For the text-containing cell, return its midpoint in [x, y] coordinate format. 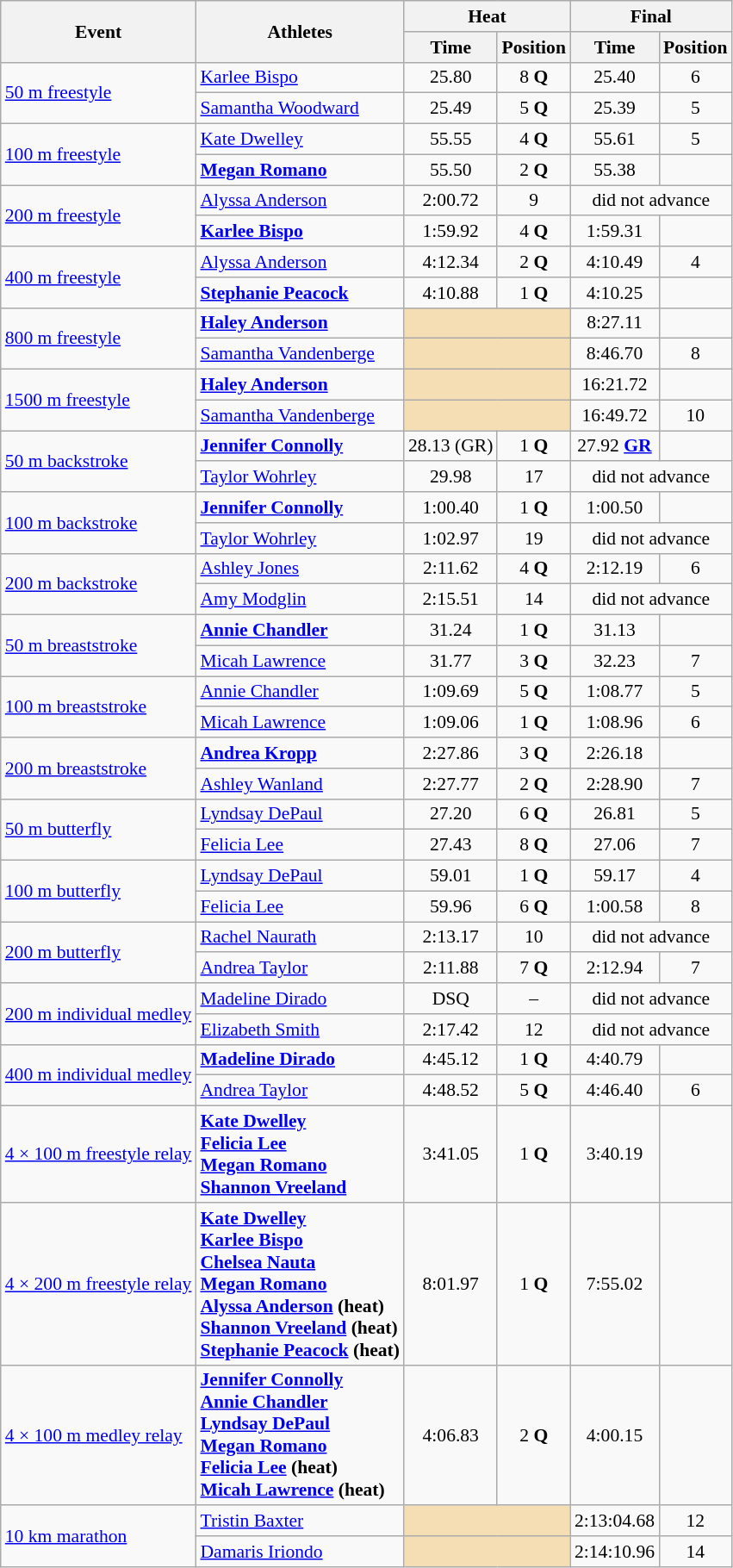
7:55.02 [615, 1284]
55.50 [450, 170]
1:59.31 [615, 232]
100 m breaststroke [98, 706]
2:27.86 [450, 753]
10 km marathon [98, 1537]
1:09.69 [450, 692]
4:10.25 [615, 293]
19 [533, 538]
100 m butterfly [98, 891]
55.61 [615, 140]
Amy Modglin [300, 600]
Ashley Wanland [300, 784]
3:41.05 [450, 1154]
25.80 [450, 78]
2:26.18 [615, 753]
Athletes [300, 31]
1:09.06 [450, 723]
59.01 [450, 876]
Kate Dwelley [300, 140]
4:45.12 [450, 1060]
DSQ [450, 999]
4:46.40 [615, 1091]
16:49.72 [615, 415]
50 m breaststroke [98, 646]
2:12.94 [615, 968]
Kate DwelleyKarlee BispoChelsea NautaMegan RomanoAlyssa Anderson (heat)Shannon Vreeland (heat)Stephanie Peacock (heat) [300, 1284]
800 m freestyle [98, 338]
4:10.88 [450, 293]
27.92 GR [615, 446]
Damaris Iriondo [300, 1552]
200 m breaststroke [98, 768]
Event [98, 31]
Final [651, 16]
1:59.92 [450, 232]
1:00.58 [615, 906]
17 [533, 477]
8:27.11 [615, 323]
27.20 [450, 814]
4:06.83 [450, 1435]
25.49 [450, 109]
1:00.50 [615, 507]
100 m freestyle [98, 155]
2:27.77 [450, 784]
25.40 [615, 78]
– [533, 999]
1:02.97 [450, 538]
32.23 [615, 661]
4 × 100 m freestyle relay [98, 1154]
4:12.34 [450, 262]
Megan Romano [300, 170]
200 m butterfly [98, 953]
2:12.19 [615, 569]
4 × 200 m freestyle relay [98, 1284]
8:46.70 [615, 354]
Kate DwelleyFelicia LeeMegan RomanoShannon Vreeland [300, 1154]
1:08.77 [615, 692]
2:17.42 [450, 1030]
31.13 [615, 631]
4 × 100 m medley relay [98, 1435]
100 m backstroke [98, 522]
59.96 [450, 906]
59.17 [615, 876]
29.98 [450, 477]
27.06 [615, 845]
50 m freestyle [98, 93]
Heat [488, 16]
Jennifer ConnollyAnnie ChandlerLyndsay DePaulMegan RomanoFelicia Lee (heat)Micah Lawrence (heat) [300, 1435]
1:00.40 [450, 507]
200 m backstroke [98, 584]
50 m butterfly [98, 829]
25.39 [615, 109]
31.77 [450, 661]
2:15.51 [450, 600]
2:00.72 [450, 201]
8:01.97 [450, 1284]
55.38 [615, 170]
1:08.96 [615, 723]
Tristin Baxter [300, 1521]
27.43 [450, 845]
400 m freestyle [98, 277]
200 m individual medley [98, 1013]
28.13 (GR) [450, 446]
26.81 [615, 814]
2:28.90 [615, 784]
400 m individual medley [98, 1075]
2:13.17 [450, 937]
2:11.62 [450, 569]
7 Q [533, 968]
31.24 [450, 631]
Andrea Kropp [300, 753]
Elizabeth Smith [300, 1030]
Samantha Woodward [300, 109]
3:40.19 [615, 1154]
2:14:10.96 [615, 1552]
55.55 [450, 140]
50 m backstroke [98, 462]
200 m freestyle [98, 215]
2:13:04.68 [615, 1521]
4:10.49 [615, 262]
1500 m freestyle [98, 400]
16:21.72 [615, 385]
Stephanie Peacock [300, 293]
4:40.79 [615, 1060]
4:48.52 [450, 1091]
Ashley Jones [300, 569]
4:00.15 [615, 1435]
2:11.88 [450, 968]
Rachel Naurath [300, 937]
9 [533, 201]
